Return the (x, y) coordinate for the center point of the cell that contains the specified text.  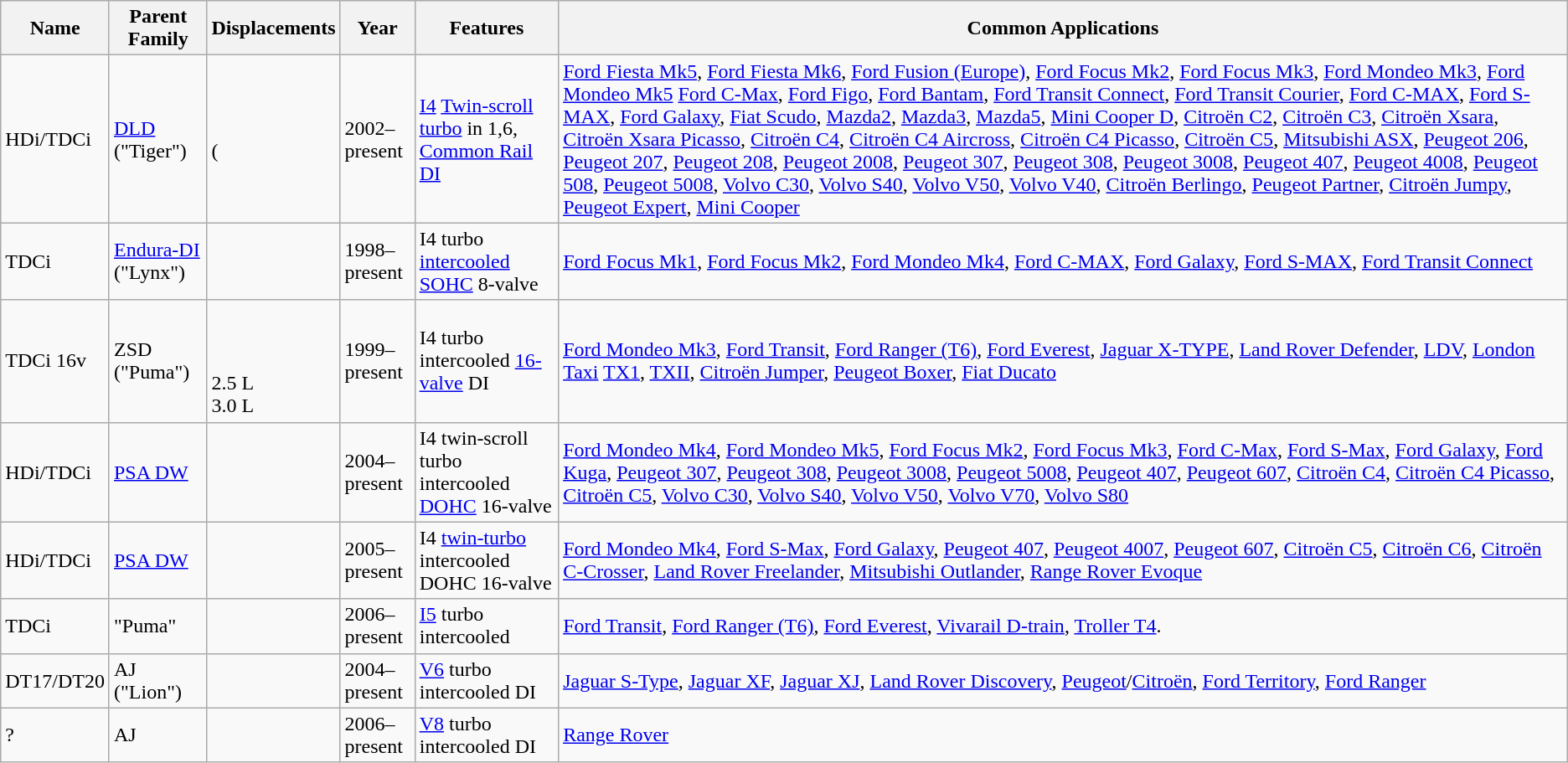
1999–present (377, 361)
2.5 L3.0 L (273, 361)
2005–present (377, 560)
Displacements (273, 28)
V8 turbo intercooled DI (486, 735)
1998–present (377, 261)
Parent Family (157, 28)
Ford Transit, Ford Ranger (T6), Ford Everest, Vivarail D-train, Troller T4. (1064, 626)
I4 turbo intercooled SOHC 8-valve (486, 261)
"Puma" (157, 626)
? (55, 735)
I4 twin-scroll turbo intercooled DOHC 16-valve (486, 472)
Name (55, 28)
V6 turbo intercooled DI (486, 680)
Year (377, 28)
Jaguar S-Type, Jaguar XF, Jaguar XJ, Land Rover Discovery, Peugeot/Citroën, Ford Territory, Ford Ranger (1064, 680)
ZSD ("Puma") (157, 361)
I5 turbo intercooled (486, 626)
Features (486, 28)
Range Rover (1064, 735)
DLD ("Tiger") (157, 139)
2002–present (377, 139)
( (273, 139)
Common Applications (1064, 28)
TDCi 16v (55, 361)
DT17/DT20 (55, 680)
I4 twin-turbo intercooled DOHC 16-valve (486, 560)
I4 turbo intercooled 16-valve DI (486, 361)
Ford Focus Mk1, Ford Focus Mk2, Ford Mondeo Mk4, Ford C-MAX, Ford Galaxy, Ford S-MAX, Ford Transit Connect (1064, 261)
AJ ("Lion") (157, 680)
Endura-DI ("Lynx") (157, 261)
AJ (157, 735)
I4 Twin-scroll turbo in 1,6, Common Rail DI (486, 139)
